Determine the (x, y) coordinate at the center of the cell enclosing the given text.  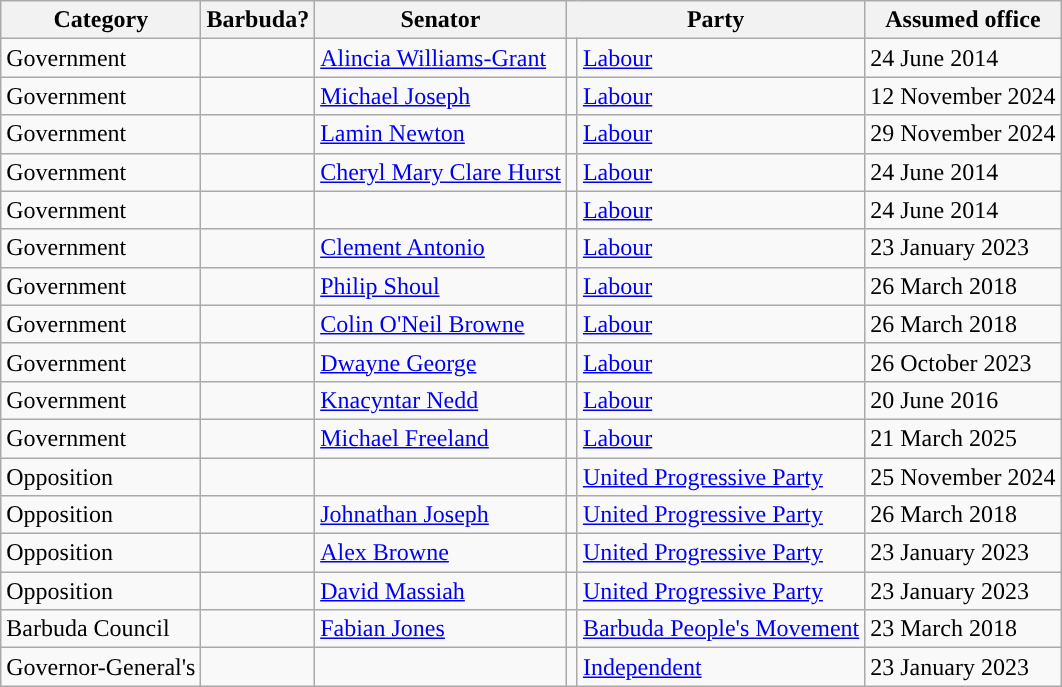
Cheryl Mary Clare Hurst (441, 172)
12 November 2024 (963, 96)
Michael Joseph (441, 96)
Alincia Williams-Grant (441, 58)
Colin O'Neil Browne (441, 324)
Barbuda Council (101, 629)
Senator (441, 20)
Barbuda People's Movement (720, 629)
David Massiah (441, 591)
25 November 2024 (963, 477)
Alex Browne (441, 553)
Category (101, 20)
21 March 2025 (963, 438)
Party (715, 20)
Assumed office (963, 20)
20 June 2016 (963, 400)
Fabian Jones (441, 629)
Lamin Newton (441, 134)
Michael Freeland (441, 438)
Independent (720, 667)
Philip Shoul (441, 286)
29 November 2024 (963, 134)
Knacyntar Nedd (441, 400)
Barbuda? (258, 20)
Johnathan Joseph (441, 515)
Dwayne George (441, 362)
Governor-General's (101, 667)
23 March 2018 (963, 629)
26 October 2023 (963, 362)
Clement Antonio (441, 248)
